Scan for the cell matching the given text and deliver its [X, Y] coordinate at center. 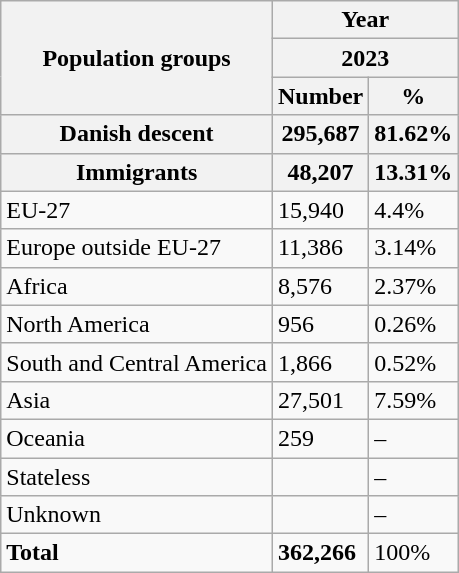
Unknown [137, 515]
2.37% [414, 286]
8,576 [320, 286]
% [414, 96]
Total [137, 553]
259 [320, 438]
Immigrants [137, 172]
Asia [137, 400]
362,266 [320, 553]
Europe outside EU-27 [137, 248]
Number [320, 96]
7.59% [414, 400]
4.4% [414, 210]
2023 [364, 58]
Oceania [137, 438]
0.52% [414, 362]
100% [414, 553]
13.31% [414, 172]
Danish descent [137, 134]
Population groups [137, 58]
295,687 [320, 134]
South and Central America [137, 362]
Africa [137, 286]
Stateless [137, 477]
27,501 [320, 400]
15,940 [320, 210]
11,386 [320, 248]
81.62% [414, 134]
3.14% [414, 248]
EU-27 [137, 210]
North America [137, 324]
1,866 [320, 362]
Year [364, 20]
48,207 [320, 172]
956 [320, 324]
0.26% [414, 324]
